Determine the (X, Y) coordinate at the center of the cell enclosing the given text.  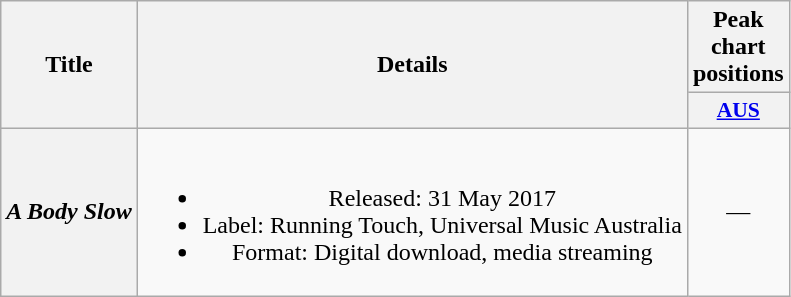
Details (412, 65)
A Body Slow (69, 212)
Title (69, 65)
Peak chart positions (738, 47)
AUS (738, 111)
— (738, 212)
Released: 31 May 2017Label: Running Touch, Universal Music Australia Format: Digital download, media streaming (412, 212)
